For the text-containing cell, return its midpoint in (X, Y) coordinate format. 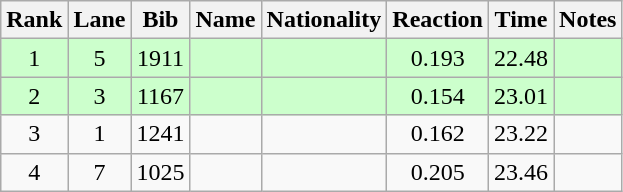
Lane (100, 20)
0.205 (438, 172)
2 (34, 96)
0.154 (438, 96)
23.01 (520, 96)
4 (34, 172)
23.22 (520, 134)
Bib (160, 20)
Reaction (438, 20)
22.48 (520, 58)
1167 (160, 96)
1911 (160, 58)
23.46 (520, 172)
Nationality (324, 20)
Rank (34, 20)
Name (226, 20)
0.162 (438, 134)
5 (100, 58)
Notes (588, 20)
0.193 (438, 58)
7 (100, 172)
1025 (160, 172)
1241 (160, 134)
Time (520, 20)
